Extract the (X, Y) coordinate from the center of the cell holding the provided text.  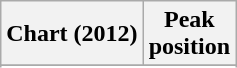
Chart (2012) (72, 34)
Peakposition (189, 34)
